Find where the given text appears and provide that cell's center as (X, Y) coordinate. 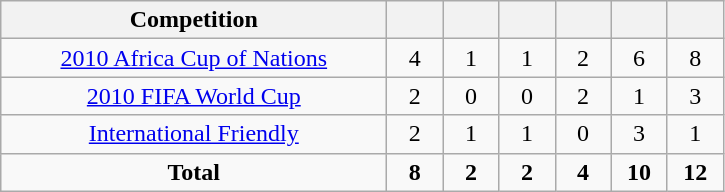
12 (695, 172)
2010 Africa Cup of Nations (194, 58)
2010 FIFA World Cup (194, 96)
6 (639, 58)
Competition (194, 20)
International Friendly (194, 134)
10 (639, 172)
Total (194, 172)
